Identify which cell holds the provided text, then report its [x, y] central coordinate. 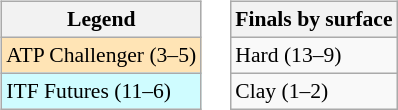
Hard (13–9) [314, 55]
ITF Futures (11–6) [101, 91]
ATP Challenger (3–5) [101, 55]
Clay (1–2) [314, 91]
Finals by surface [314, 20]
Legend [101, 20]
